Detect which cell encompasses the target text, then output its (x, y) center coordinate. 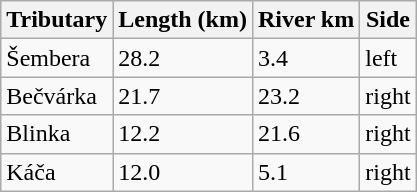
Šembera (57, 58)
left (388, 58)
Length (km) (183, 20)
21.7 (183, 96)
21.6 (306, 134)
12.2 (183, 134)
28.2 (183, 58)
River km (306, 20)
5.1 (306, 172)
Blinka (57, 134)
23.2 (306, 96)
3.4 (306, 58)
Káča (57, 172)
Bečvárka (57, 96)
12.0 (183, 172)
Tributary (57, 20)
Side (388, 20)
